Capture the cell that displays the provided text and extract its [X, Y] central coordinate. 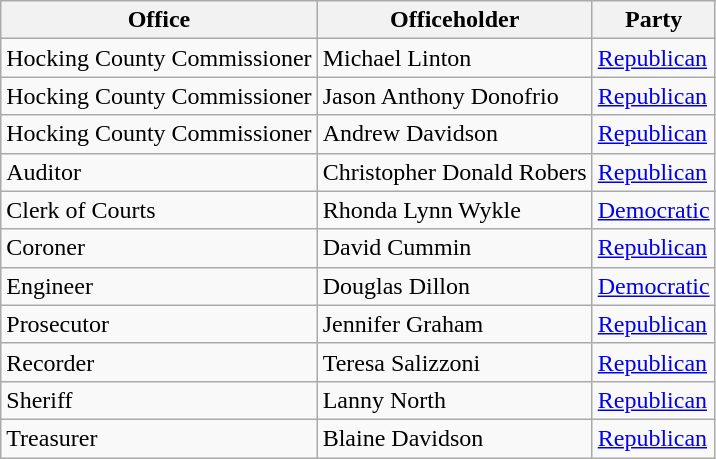
Teresa Salizzoni [454, 362]
Recorder [159, 362]
Lanny North [454, 400]
Party [654, 20]
Office [159, 20]
Christopher Donald Robers [454, 172]
Officeholder [454, 20]
Blaine Davidson [454, 438]
Andrew Davidson [454, 134]
Rhonda Lynn Wykle [454, 210]
Jennifer Graham [454, 324]
Michael Linton [454, 58]
David Cummin [454, 248]
Douglas Dillon [454, 286]
Coroner [159, 248]
Engineer [159, 286]
Treasurer [159, 438]
Clerk of Courts [159, 210]
Prosecutor [159, 324]
Jason Anthony Donofrio [454, 96]
Auditor [159, 172]
Sheriff [159, 400]
